Identify which cell holds the provided text, then report its [x, y] central coordinate. 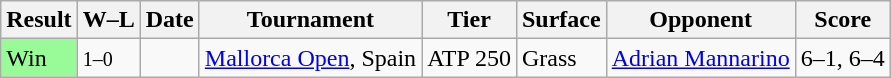
Grass [561, 58]
Tournament [310, 20]
Win [39, 58]
Score [842, 20]
W–L [108, 20]
Tier [470, 20]
Date [170, 20]
Result [39, 20]
6–1, 6–4 [842, 58]
Surface [561, 20]
Adrian Mannarino [700, 58]
Opponent [700, 20]
1–0 [108, 58]
ATP 250 [470, 58]
Mallorca Open, Spain [310, 58]
